Identify which cell holds the provided text, then report its [X, Y] central coordinate. 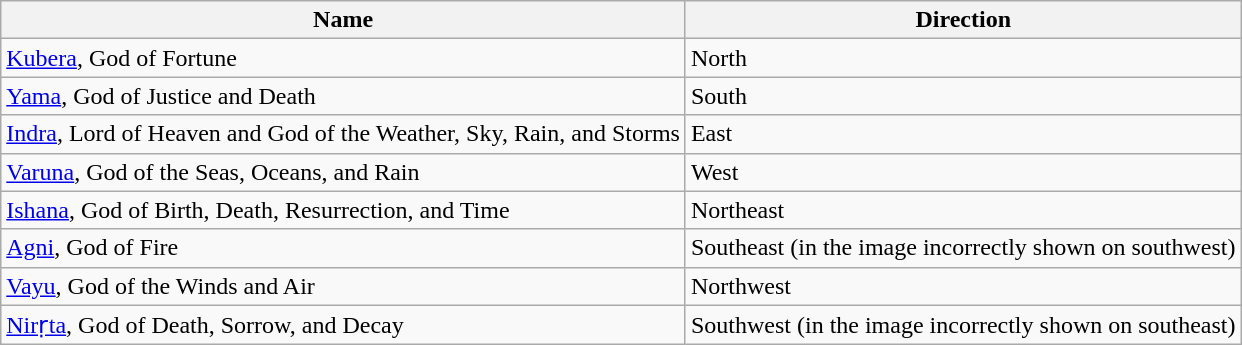
Name [344, 20]
Nirṛta, God of Death, Sorrow, and Decay [344, 325]
Yama, God of Justice and Death [344, 96]
West [963, 172]
Ishana, God of Birth, Death, Resurrection, and Time [344, 210]
Southwest (in the image incorrectly shown on southeast) [963, 325]
Varuna, God of the Seas, Oceans, and Rain [344, 172]
Southeast (in the image incorrectly shown on southwest) [963, 248]
Direction [963, 20]
Vayu, God of the Winds and Air [344, 286]
Northeast [963, 210]
North [963, 58]
Agni, God of Fire [344, 248]
Indra, Lord of Heaven and God of the Weather, Sky, Rain, and Storms [344, 134]
Kubera, God of Fortune [344, 58]
South [963, 96]
East [963, 134]
Northwest [963, 286]
